Find where the given text appears and provide that cell's center as [X, Y] coordinate. 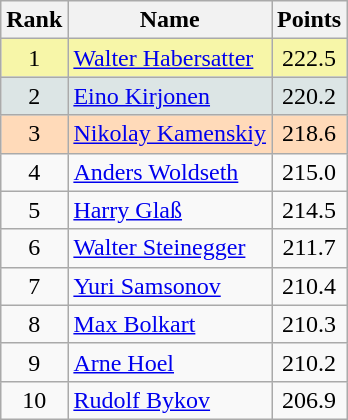
6 [34, 248]
9 [34, 362]
Anders Woldseth [170, 172]
210.2 [310, 362]
5 [34, 210]
Walter Steinegger [170, 248]
8 [34, 324]
10 [34, 400]
Name [170, 20]
206.9 [310, 400]
1 [34, 58]
211.7 [310, 248]
214.5 [310, 210]
222.5 [310, 58]
215.0 [310, 172]
Nikolay Kamenskiy [170, 134]
218.6 [310, 134]
3 [34, 134]
4 [34, 172]
Walter Habersatter [170, 58]
Rank [34, 20]
210.3 [310, 324]
2 [34, 96]
Rudolf Bykov [170, 400]
Eino Kirjonen [170, 96]
7 [34, 286]
Yuri Samsonov [170, 286]
Max Bolkart [170, 324]
220.2 [310, 96]
Harry Glaß [170, 210]
Arne Hoel [170, 362]
210.4 [310, 286]
Points [310, 20]
